Search for the cell housing the specified text and yield its [x, y] center coordinate. 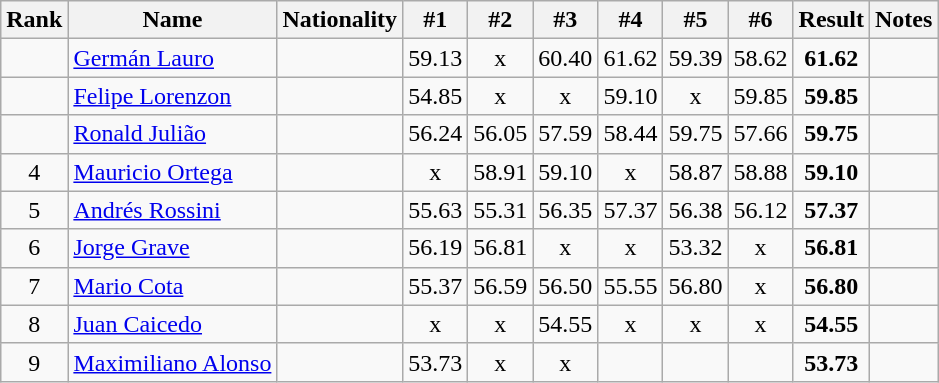
5 [34, 210]
56.50 [566, 286]
56.12 [760, 210]
56.35 [566, 210]
56.59 [500, 286]
58.88 [760, 172]
58.44 [630, 134]
59.39 [696, 58]
55.55 [630, 286]
#6 [760, 20]
Ronald Julião [172, 134]
Juan Caicedo [172, 324]
Result [831, 20]
56.38 [696, 210]
Name [172, 20]
Rank [34, 20]
Mario Cota [172, 286]
6 [34, 248]
56.24 [436, 134]
#2 [500, 20]
Notes [903, 20]
58.62 [760, 58]
Felipe Lorenzon [172, 96]
Jorge Grave [172, 248]
7 [34, 286]
Mauricio Ortega [172, 172]
60.40 [566, 58]
55.31 [500, 210]
56.19 [436, 248]
56.05 [500, 134]
#5 [696, 20]
Germán Lauro [172, 58]
Andrés Rossini [172, 210]
53.32 [696, 248]
58.87 [696, 172]
Maximiliano Alonso [172, 362]
8 [34, 324]
55.37 [436, 286]
Nationality [340, 20]
55.63 [436, 210]
57.59 [566, 134]
54.85 [436, 96]
57.66 [760, 134]
#3 [566, 20]
9 [34, 362]
4 [34, 172]
#1 [436, 20]
58.91 [500, 172]
#4 [630, 20]
59.13 [436, 58]
